Return [x, y] of the center of cell containing provided text 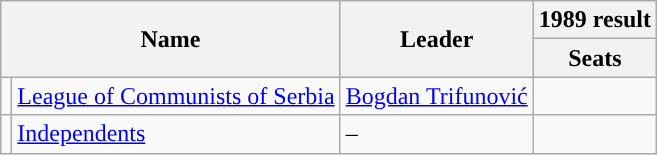
– [436, 134]
League of Communists of Serbia [176, 96]
1989 result [594, 20]
Seats [594, 58]
Name [170, 39]
Bogdan Trifunović [436, 96]
Leader [436, 39]
Independents [176, 134]
